Output the (x, y) coordinate of the center of the cell containing the given text.  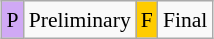
Preliminary (80, 20)
Final (186, 20)
F (147, 20)
P (13, 20)
